From the cell containing the given text, extract its center point as [X, Y] coordinate. 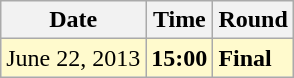
Round [253, 20]
June 22, 2013 [74, 58]
15:00 [180, 58]
Final [253, 58]
Date [74, 20]
Time [180, 20]
